Capture the cell that displays the provided text and extract its [X, Y] central coordinate. 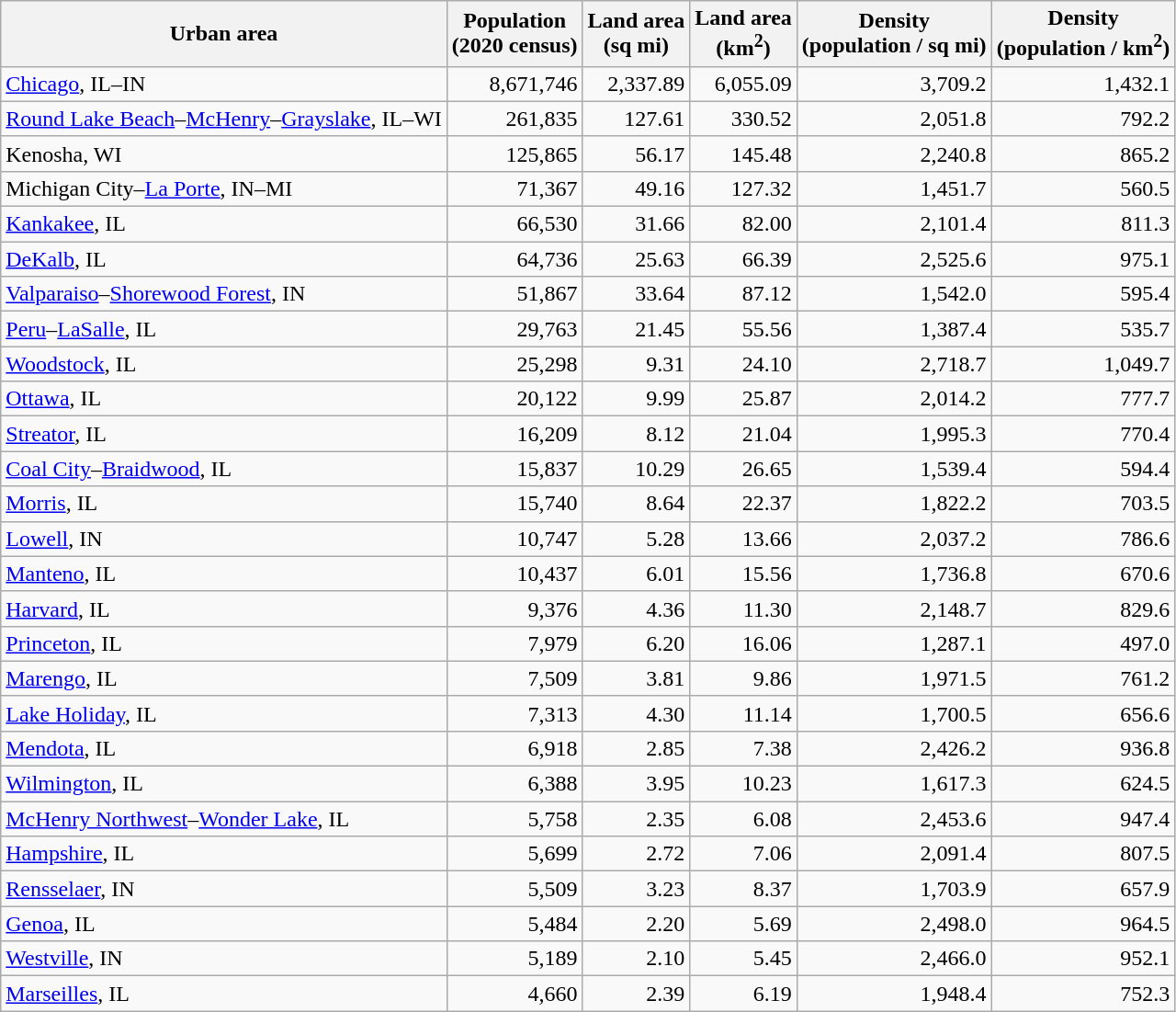
Density(population / sq mi) [894, 34]
66,530 [514, 224]
20,122 [514, 399]
829.6 [1083, 608]
Land area(km2) [744, 34]
Ottawa, IL [224, 399]
Coal City–Braidwood, IL [224, 469]
11.14 [744, 713]
2,525.6 [894, 259]
21.04 [744, 434]
1,617.3 [894, 784]
Population(2020 census) [514, 34]
2.72 [636, 854]
811.3 [1083, 224]
947.4 [1083, 819]
6.20 [636, 643]
1,703.9 [894, 889]
657.9 [1083, 889]
8,671,746 [514, 84]
29,763 [514, 329]
535.7 [1083, 329]
2.20 [636, 924]
6,055.09 [744, 84]
497.0 [1083, 643]
82.00 [744, 224]
952.1 [1083, 959]
865.2 [1083, 154]
21.45 [636, 329]
10,437 [514, 574]
McHenry Northwest–Wonder Lake, IL [224, 819]
2,718.7 [894, 364]
71,367 [514, 188]
Lake Holiday, IL [224, 713]
5,509 [514, 889]
3.23 [636, 889]
2,051.8 [894, 119]
1,995.3 [894, 434]
5,699 [514, 854]
807.5 [1083, 854]
26.65 [744, 469]
2,453.6 [894, 819]
55.56 [744, 329]
Peru–LaSalle, IL [224, 329]
49.16 [636, 188]
964.5 [1083, 924]
330.52 [744, 119]
Urban area [224, 34]
5,189 [514, 959]
Lowell, IN [224, 539]
Land area(sq mi) [636, 34]
25,298 [514, 364]
2,037.2 [894, 539]
13.66 [744, 539]
56.17 [636, 154]
8.12 [636, 434]
656.6 [1083, 713]
7,979 [514, 643]
6.19 [744, 994]
6.01 [636, 574]
560.5 [1083, 188]
2,091.4 [894, 854]
87.12 [744, 294]
5.69 [744, 924]
703.5 [1083, 504]
51,867 [514, 294]
Westville, IN [224, 959]
Marseilles, IL [224, 994]
3,709.2 [894, 84]
8.64 [636, 504]
31.66 [636, 224]
Round Lake Beach–McHenry–Grayslake, IL–WI [224, 119]
2,498.0 [894, 924]
22.37 [744, 504]
5.28 [636, 539]
1,948.4 [894, 994]
7,313 [514, 713]
Density(population / km2) [1083, 34]
2,014.2 [894, 399]
1,387.4 [894, 329]
595.4 [1083, 294]
25.87 [744, 399]
127.61 [636, 119]
792.2 [1083, 119]
24.10 [744, 364]
752.3 [1083, 994]
670.6 [1083, 574]
Morris, IL [224, 504]
16.06 [744, 643]
3.95 [636, 784]
9.31 [636, 364]
1,451.7 [894, 188]
Chicago, IL–IN [224, 84]
Genoa, IL [224, 924]
9.99 [636, 399]
Michigan City–La Porte, IN–MI [224, 188]
594.4 [1083, 469]
2,101.4 [894, 224]
7.06 [744, 854]
25.63 [636, 259]
1,049.7 [1083, 364]
127.32 [744, 188]
3.81 [636, 678]
Woodstock, IL [224, 364]
2.35 [636, 819]
DeKalb, IL [224, 259]
2.10 [636, 959]
1,700.5 [894, 713]
Manteno, IL [224, 574]
624.5 [1083, 784]
8.37 [744, 889]
1,822.2 [894, 504]
777.7 [1083, 399]
975.1 [1083, 259]
2,148.7 [894, 608]
5,484 [514, 924]
33.64 [636, 294]
145.48 [744, 154]
7,509 [514, 678]
2,466.0 [894, 959]
2,337.89 [636, 84]
761.2 [1083, 678]
9,376 [514, 608]
10.23 [744, 784]
1,736.8 [894, 574]
4,660 [514, 994]
Valparaiso–Shorewood Forest, IN [224, 294]
4.36 [636, 608]
11.30 [744, 608]
4.30 [636, 713]
1,971.5 [894, 678]
6,388 [514, 784]
15,837 [514, 469]
1,287.1 [894, 643]
6,918 [514, 748]
2,240.8 [894, 154]
7.38 [744, 748]
2.85 [636, 748]
2.39 [636, 994]
Princeton, IL [224, 643]
10,747 [514, 539]
5,758 [514, 819]
Kankakee, IL [224, 224]
9.86 [744, 678]
261,835 [514, 119]
15.56 [744, 574]
Wilmington, IL [224, 784]
15,740 [514, 504]
Rensselaer, IN [224, 889]
1,542.0 [894, 294]
5.45 [744, 959]
Streator, IL [224, 434]
64,736 [514, 259]
1,432.1 [1083, 84]
6.08 [744, 819]
936.8 [1083, 748]
16,209 [514, 434]
Mendota, IL [224, 748]
770.4 [1083, 434]
66.39 [744, 259]
Hampshire, IL [224, 854]
Kenosha, WI [224, 154]
2,426.2 [894, 748]
786.6 [1083, 539]
Harvard, IL [224, 608]
10.29 [636, 469]
1,539.4 [894, 469]
125,865 [514, 154]
Marengo, IL [224, 678]
